Return (X, Y) of the center of cell containing provided text 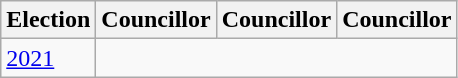
Election (48, 20)
2021 (48, 58)
